Find where the given text appears and provide that cell's center as [X, Y] coordinate. 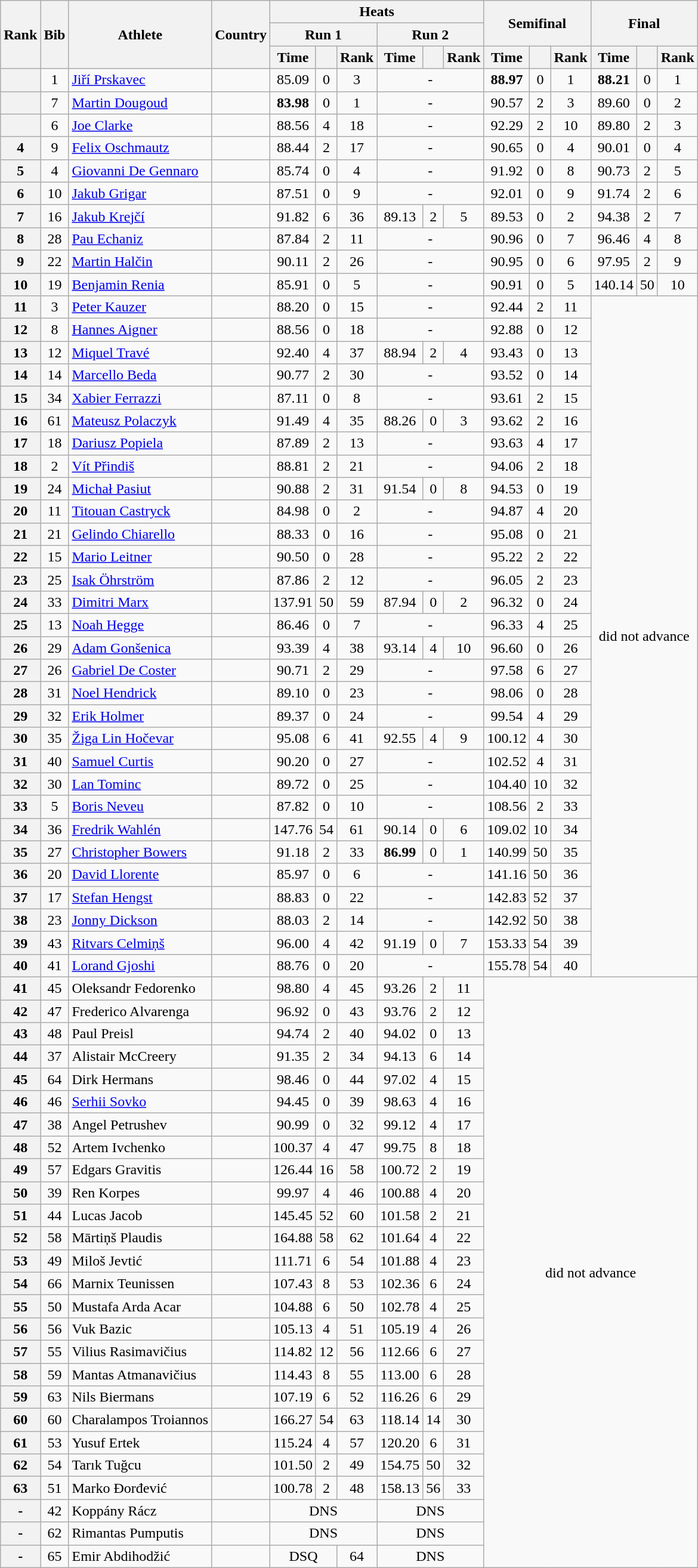
94.74 [292, 1034]
Jakub Grigar [140, 193]
89.10 [292, 693]
Marko Đorđević [140, 1488]
94.53 [507, 489]
Marcello Beda [140, 375]
Dariusz Popiela [140, 443]
Christopher Bowers [140, 852]
Noah Hegge [140, 625]
93.62 [507, 421]
87.84 [292, 239]
98.63 [400, 1102]
96.92 [292, 1011]
Stefan Hengst [140, 897]
99.12 [400, 1125]
Giovanni De Gennaro [140, 171]
93.52 [507, 375]
93.76 [400, 1011]
96.05 [507, 579]
Pau Echaniz [140, 239]
Felix Oschmautz [140, 148]
97.58 [507, 671]
Country [241, 35]
Jiří Prskavec [140, 80]
Frederico Alvarenga [140, 1011]
154.75 [400, 1465]
87.11 [292, 398]
94.87 [507, 511]
90.50 [292, 557]
115.24 [292, 1443]
91.49 [292, 421]
142.92 [507, 920]
102.78 [400, 1306]
99.54 [507, 716]
88.76 [292, 965]
Mārtiņš Plaudis [140, 1238]
Erik Holmer [140, 716]
90.14 [400, 829]
Adam Gonšenica [140, 647]
Paul Preisl [140, 1034]
89.60 [613, 103]
93.26 [400, 988]
92.29 [507, 125]
107.19 [292, 1397]
96.33 [507, 625]
92.88 [507, 330]
92.55 [400, 739]
100.12 [507, 739]
140.14 [613, 285]
Alistair McCreery [140, 1057]
118.14 [400, 1420]
Samuel Curtis [140, 761]
120.20 [400, 1443]
93.14 [400, 647]
88.26 [400, 421]
96.32 [507, 602]
Jonny Dickson [140, 920]
89.80 [613, 125]
87.86 [292, 579]
Semifinal [537, 23]
Heats [376, 12]
Fredrik Wahlén [140, 829]
155.78 [507, 965]
90.71 [292, 671]
85.91 [292, 285]
164.88 [292, 1238]
Michał Pasiut [140, 489]
105.13 [292, 1329]
Miloš Jevtić [140, 1261]
Rimantas Pumputis [140, 1533]
83.98 [292, 103]
98.46 [292, 1079]
101.58 [400, 1215]
102.36 [400, 1283]
Athlete [140, 35]
89.53 [507, 216]
88.21 [613, 80]
91.92 [507, 171]
92.01 [507, 193]
Ritvars Celmiņš [140, 943]
140.99 [507, 852]
Edgars Gravitis [140, 1170]
96.46 [613, 239]
137.91 [292, 602]
101.50 [292, 1465]
91.35 [292, 1057]
90.73 [613, 171]
96.60 [507, 647]
88.33 [292, 534]
Yusuf Ertek [140, 1443]
66 [55, 1283]
Joe Clarke [140, 125]
Martin Halčin [140, 261]
Artem Ivchenko [140, 1147]
91.54 [400, 489]
Mustafa Arda Acar [140, 1306]
94.06 [507, 466]
99.75 [400, 1147]
90.77 [292, 375]
94.13 [400, 1057]
111.71 [292, 1261]
94.38 [613, 216]
Hannes Aigner [140, 330]
Lorand Gjoshi [140, 965]
141.16 [507, 875]
Boris Neveu [140, 807]
88.97 [507, 80]
90.11 [292, 261]
91.19 [400, 943]
90.20 [292, 761]
Bib [55, 35]
88.44 [292, 148]
92.40 [292, 353]
88.20 [292, 307]
David Llorente [140, 875]
88.94 [400, 353]
101.64 [400, 1238]
86.46 [292, 625]
Oleksandr Fedorenko [140, 988]
Mantas Atmanavičius [140, 1374]
108.56 [507, 807]
87.89 [292, 443]
101.88 [400, 1261]
Gabriel De Coster [140, 671]
Nils Biermans [140, 1397]
102.52 [507, 761]
90.88 [292, 489]
87.82 [292, 807]
114.82 [292, 1351]
85.74 [292, 171]
91.82 [292, 216]
88.83 [292, 897]
Peter Kauzer [140, 307]
100.37 [292, 1147]
90.01 [613, 148]
94.45 [292, 1102]
85.97 [292, 875]
91.18 [292, 852]
142.83 [507, 897]
158.13 [400, 1488]
Marnix Teunissen [140, 1283]
Mario Leitner [140, 557]
Vít Přindiš [140, 466]
Lucas Jacob [140, 1215]
126.44 [292, 1170]
94.02 [400, 1034]
91.74 [613, 193]
98.80 [292, 988]
Miquel Travé [140, 353]
Ren Korpes [140, 1193]
97.95 [613, 261]
100.72 [400, 1170]
116.26 [400, 1397]
Angel Petrushev [140, 1125]
Run 2 [431, 35]
100.78 [292, 1488]
88.81 [292, 466]
90.65 [507, 148]
147.76 [292, 829]
104.40 [507, 784]
97.02 [400, 1079]
96.00 [292, 943]
93.61 [507, 398]
89.37 [292, 716]
Titouan Castryck [140, 511]
Xabier Ferrazzi [140, 398]
107.43 [292, 1283]
100.88 [400, 1193]
112.66 [400, 1351]
88.03 [292, 920]
90.96 [507, 239]
90.95 [507, 261]
105.19 [400, 1329]
86.99 [400, 852]
Jakub Krejčí [140, 216]
85.09 [292, 80]
109.02 [507, 829]
Martin Dougoud [140, 103]
90.91 [507, 285]
Noel Hendrick [140, 693]
99.97 [292, 1193]
113.00 [400, 1374]
Lan Tominc [140, 784]
84.98 [292, 511]
90.99 [292, 1125]
95.22 [507, 557]
153.33 [507, 943]
Serhii Sovko [140, 1102]
Žiga Lin Hočevar [140, 739]
Dirk Hermans [140, 1079]
166.27 [292, 1420]
Vilius Rasimavičius [140, 1351]
93.39 [292, 647]
Final [644, 23]
Dimitri Marx [140, 602]
87.94 [400, 602]
93.63 [507, 443]
90.57 [507, 103]
145.45 [292, 1215]
87.51 [292, 193]
Mateusz Polaczyk [140, 421]
65 [55, 1556]
Koppány Rácz [140, 1511]
Gelindo Chiarello [140, 534]
Run 1 [323, 35]
Benjamin Renia [140, 285]
104.88 [292, 1306]
114.43 [292, 1374]
Charalampos Troiannos [140, 1420]
Emir Abdihodžić [140, 1556]
Vuk Bazic [140, 1329]
Isak Öhrström [140, 579]
DSQ [303, 1556]
89.13 [400, 216]
Tarık Tuğcu [140, 1465]
93.43 [507, 353]
98.06 [507, 693]
89.72 [292, 784]
92.44 [507, 307]
